Pinpoint the cell where the given text exists, returning its [X, Y] midpoint coordinate. 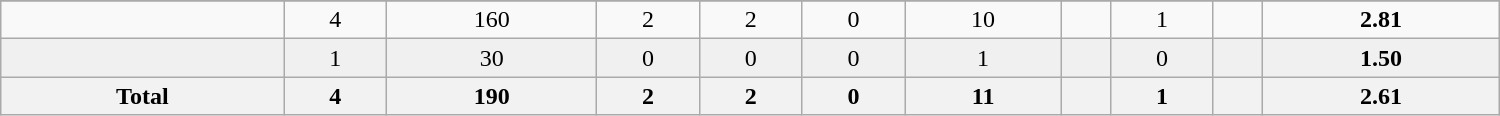
1.50 [1382, 58]
30 [492, 58]
11 [983, 96]
Total [142, 96]
2.81 [1382, 20]
190 [492, 96]
10 [983, 20]
160 [492, 20]
2.61 [1382, 96]
